From the cell containing the given text, extract its center point as (X, Y) coordinate. 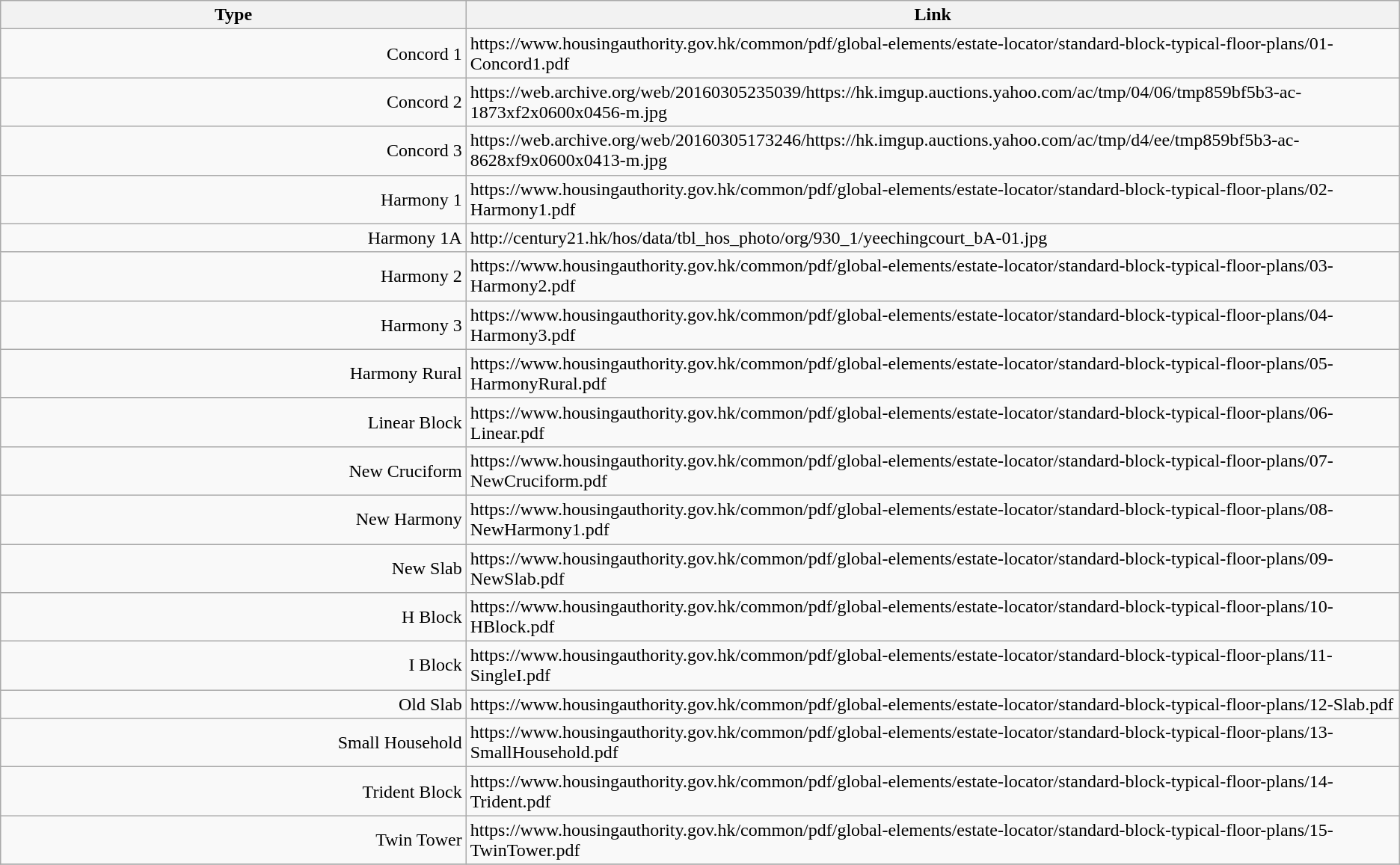
https://www.housingauthority.gov.hk/common/pdf/global-elements/estate-locator/standard-block-typical-floor-plans/08-NewHarmony1.pdf (933, 519)
https://web.archive.org/web/20160305173246/https://hk.imgup.auctions.yahoo.com/ac/tmp/d4/ee/tmp859bf5b3-ac-8628xf9x0600x0413-m.jpg (933, 151)
H Block (233, 618)
New Slab (233, 568)
https://www.housingauthority.gov.hk/common/pdf/global-elements/estate-locator/standard-block-typical-floor-plans/15-TwinTower.pdf (933, 840)
https://www.housingauthority.gov.hk/common/pdf/global-elements/estate-locator/standard-block-typical-floor-plans/11-SingleI.pdf (933, 665)
New Harmony (233, 519)
https://www.housingauthority.gov.hk/common/pdf/global-elements/estate-locator/standard-block-typical-floor-plans/10-HBlock.pdf (933, 618)
Trident Block (233, 791)
Concord 2 (233, 102)
Twin Tower (233, 840)
https://www.housingauthority.gov.hk/common/pdf/global-elements/estate-locator/standard-block-typical-floor-plans/07-NewCruciform.pdf (933, 471)
https://www.housingauthority.gov.hk/common/pdf/global-elements/estate-locator/standard-block-typical-floor-plans/06-Linear.pdf (933, 422)
https://www.housingauthority.gov.hk/common/pdf/global-elements/estate-locator/standard-block-typical-floor-plans/01-Concord1.pdf (933, 54)
https://www.housingauthority.gov.hk/common/pdf/global-elements/estate-locator/standard-block-typical-floor-plans/13-SmallHousehold.pdf (933, 743)
Harmony 1 (233, 199)
https://www.housingauthority.gov.hk/common/pdf/global-elements/estate-locator/standard-block-typical-floor-plans/09-NewSlab.pdf (933, 568)
https://www.housingauthority.gov.hk/common/pdf/global-elements/estate-locator/standard-block-typical-floor-plans/03-Harmony2.pdf (933, 277)
Concord 3 (233, 151)
https://www.housingauthority.gov.hk/common/pdf/global-elements/estate-locator/standard-block-typical-floor-plans/04-Harmony3.pdf (933, 324)
Small Household (233, 743)
Linear Block (233, 422)
https://web.archive.org/web/20160305235039/https://hk.imgup.auctions.yahoo.com/ac/tmp/04/06/tmp859bf5b3-ac-1873xf2x0600x0456-m.jpg (933, 102)
Type (233, 15)
https://www.housingauthority.gov.hk/common/pdf/global-elements/estate-locator/standard-block-typical-floor-plans/12-Slab.pdf (933, 704)
Old Slab (233, 704)
http://century21.hk/hos/data/tbl_hos_photo/org/930_1/yeechingcourt_bA-01.jpg (933, 238)
Harmony 3 (233, 324)
Harmony 1A (233, 238)
https://www.housingauthority.gov.hk/common/pdf/global-elements/estate-locator/standard-block-typical-floor-plans/14-Trident.pdf (933, 791)
Concord 1 (233, 54)
https://www.housingauthority.gov.hk/common/pdf/global-elements/estate-locator/standard-block-typical-floor-plans/05-HarmonyRural.pdf (933, 374)
Harmony 2 (233, 277)
I Block (233, 665)
Harmony Rural (233, 374)
New Cruciform (233, 471)
Link (933, 15)
https://www.housingauthority.gov.hk/common/pdf/global-elements/estate-locator/standard-block-typical-floor-plans/02-Harmony1.pdf (933, 199)
